Determine the [X, Y] coordinate at the center of the cell enclosing the given text.  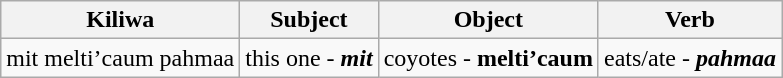
eats/ate - pahmaa [690, 58]
this one - mit [309, 58]
coyotes - melti’caum [488, 58]
mit melti’caum pahmaa [120, 58]
Object [488, 20]
Subject [309, 20]
Verb [690, 20]
Kiliwa [120, 20]
